Return the [X, Y] coordinate for the center point of the cell that contains the specified text.  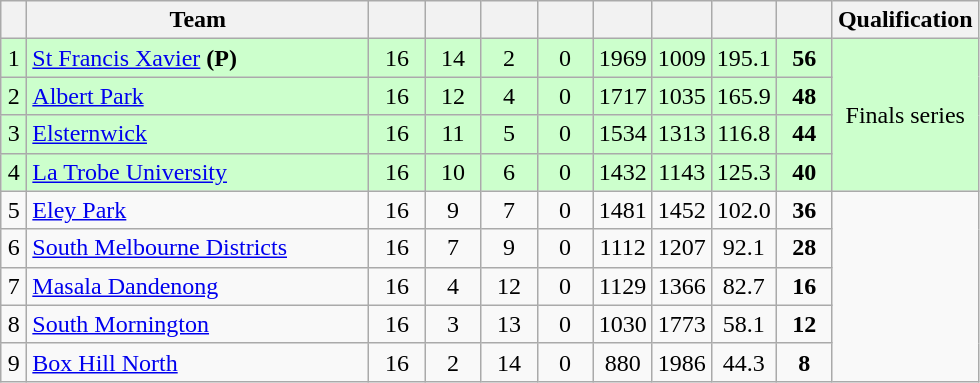
165.9 [744, 96]
1112 [622, 248]
1481 [622, 210]
Eley Park [198, 210]
11 [453, 134]
1207 [682, 248]
1313 [682, 134]
Qualification [905, 20]
Albert Park [198, 96]
1366 [682, 286]
40 [804, 172]
44 [804, 134]
Team [198, 20]
880 [622, 362]
125.3 [744, 172]
92.1 [744, 248]
South Mornington [198, 324]
1 [14, 58]
1717 [622, 96]
1030 [622, 324]
1773 [682, 324]
13 [509, 324]
1009 [682, 58]
82.7 [744, 286]
56 [804, 58]
195.1 [744, 58]
Elsternwick [198, 134]
Box Hill North [198, 362]
58.1 [744, 324]
1986 [682, 362]
1452 [682, 210]
1969 [622, 58]
116.8 [744, 134]
10 [453, 172]
1143 [682, 172]
102.0 [744, 210]
28 [804, 248]
Masala Dandenong [198, 286]
48 [804, 96]
1534 [622, 134]
1035 [682, 96]
South Melbourne Districts [198, 248]
44.3 [744, 362]
1432 [622, 172]
36 [804, 210]
1129 [622, 286]
St Francis Xavier (P) [198, 58]
Finals series [905, 115]
La Trobe University [198, 172]
